Search for the cell housing the specified text and yield its [x, y] center coordinate. 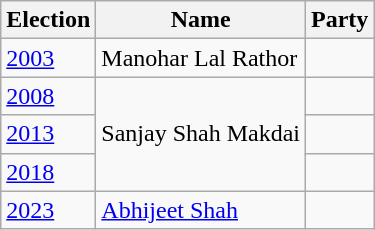
Manohar Lal Rathor [201, 58]
2013 [48, 134]
Party [340, 20]
2003 [48, 58]
Sanjay Shah Makdai [201, 134]
Election [48, 20]
2008 [48, 96]
2023 [48, 210]
Abhijeet Shah [201, 210]
Name [201, 20]
2018 [48, 172]
